Provide the (X, Y) coordinate of the cell's center where the given text is located.  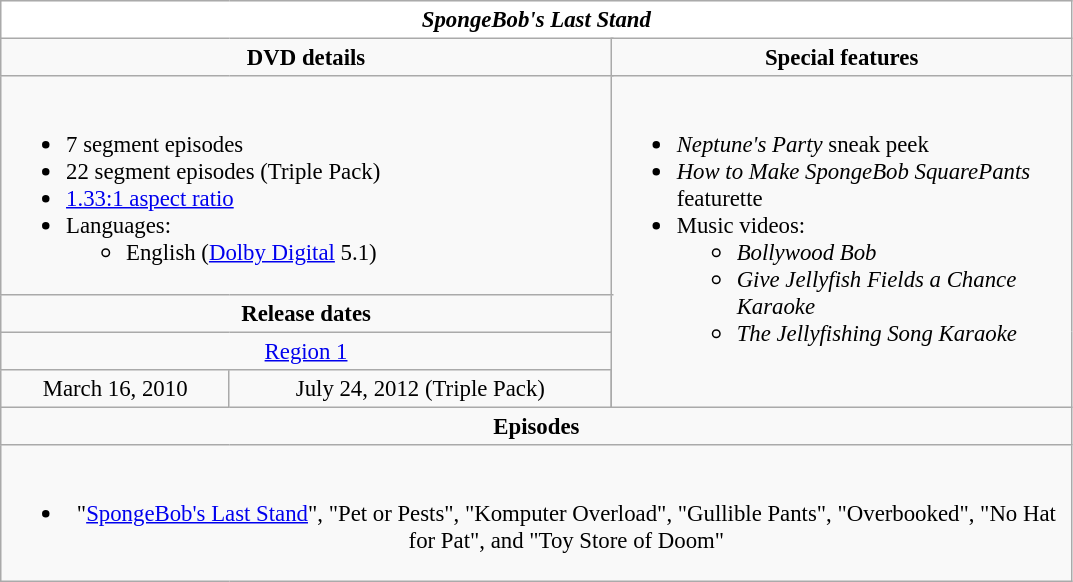
SpongeBob's Last Stand (536, 20)
DVD details (306, 58)
Episodes (536, 426)
Region 1 (306, 351)
March 16, 2010 (116, 388)
Special features (842, 58)
Release dates (306, 313)
July 24, 2012 (Triple Pack) (420, 388)
"SpongeBob's Last Stand", "Pet or Pests", "Komputer Overload", "Gullible Pants", "Overbooked", "No Hat for Pat", and "Toy Store of Doom" (536, 514)
7 segment episodes22 segment episodes (Triple Pack)1.33:1 aspect ratioLanguages:English (Dolby Digital 5.1) (306, 185)
